From the cell containing the given text, extract its center point as (x, y) coordinate. 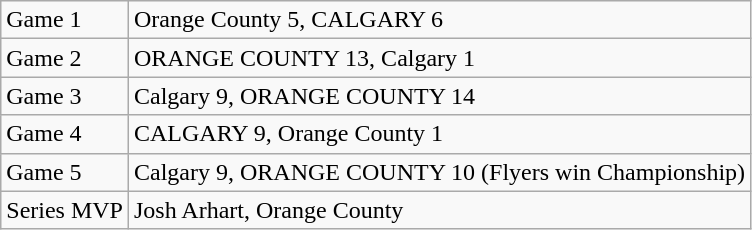
Orange County 5, CALGARY 6 (439, 20)
Game 1 (65, 20)
ORANGE COUNTY 13, Calgary 1 (439, 58)
Josh Arhart, Orange County (439, 210)
Series MVP (65, 210)
Game 3 (65, 96)
CALGARY 9, Orange County 1 (439, 134)
Calgary 9, ORANGE COUNTY 14 (439, 96)
Game 5 (65, 172)
Game 4 (65, 134)
Game 2 (65, 58)
Calgary 9, ORANGE COUNTY 10 (Flyers win Championship) (439, 172)
